Locate the cell with the specified text and output its [x, y] center coordinate. 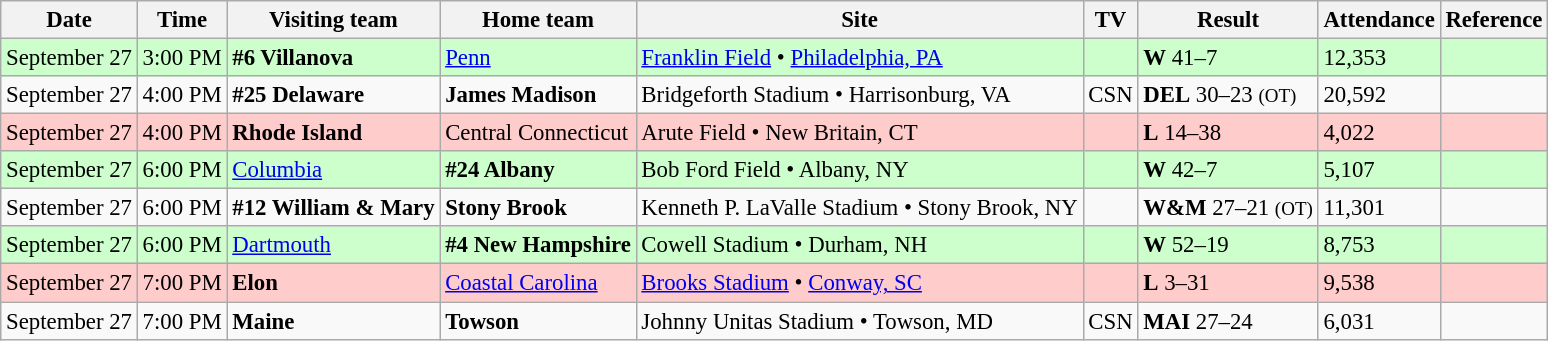
Date [69, 20]
Kenneth P. LaValle Stadium • Stony Brook, NY [860, 208]
Stony Brook [538, 208]
Central Connecticut [538, 133]
Columbia [334, 170]
3:00 PM [182, 58]
W&M 27–21 (OT) [1228, 208]
9,538 [1379, 283]
#4 New Hampshire [538, 245]
#12 William & Mary [334, 208]
W 52–19 [1228, 245]
Bob Ford Field • Albany, NY [860, 170]
L 3–31 [1228, 283]
Franklin Field • Philadelphia, PA [860, 58]
Towson [538, 321]
Dartmouth [334, 245]
#25 Delaware [334, 95]
MAI 27–24 [1228, 321]
Elon [334, 283]
8,753 [1379, 245]
Site [860, 20]
TV [1110, 20]
W 42–7 [1228, 170]
20,592 [1379, 95]
Rhode Island [334, 133]
Reference [1494, 20]
6,031 [1379, 321]
Home team [538, 20]
Result [1228, 20]
Attendance [1379, 20]
Johnny Unitas Stadium • Towson, MD [860, 321]
Cowell Stadium • Durham, NH [860, 245]
Coastal Carolina [538, 283]
Visiting team [334, 20]
11,301 [1379, 208]
4,022 [1379, 133]
Penn [538, 58]
Arute Field • New Britain, CT [860, 133]
Time [182, 20]
#6 Villanova [334, 58]
Bridgeforth Stadium • Harrisonburg, VA [860, 95]
Maine [334, 321]
W 41–7 [1228, 58]
5,107 [1379, 170]
James Madison [538, 95]
Brooks Stadium • Conway, SC [860, 283]
L 14–38 [1228, 133]
12,353 [1379, 58]
DEL 30–23 (OT) [1228, 95]
#24 Albany [538, 170]
